Detect which cell encompasses the target text, then output its (x, y) center coordinate. 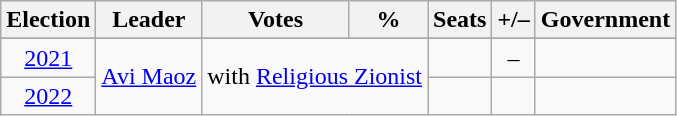
Seats (460, 20)
2022 (48, 96)
2021 (48, 58)
Leader (149, 20)
Government (605, 20)
Avi Maoz (149, 77)
% (388, 20)
with Religious Zionist (315, 77)
+/– (514, 20)
– (514, 58)
Election (48, 20)
Votes (276, 20)
